Return (x, y) of the center of cell containing provided text 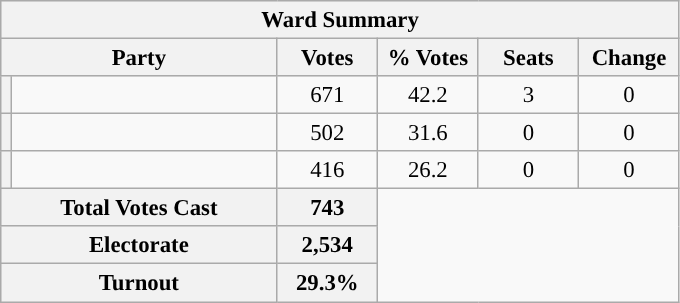
42.2 (428, 95)
Party (139, 58)
26.2 (428, 170)
Seats (528, 58)
3 (528, 95)
671 (328, 95)
Electorate (139, 245)
29.3% (328, 283)
Turnout (139, 283)
Ward Summary (340, 20)
Votes (328, 58)
416 (328, 170)
2,534 (328, 245)
743 (328, 208)
31.6 (428, 133)
Total Votes Cast (139, 208)
% Votes (428, 58)
502 (328, 133)
Change (630, 58)
